Locate the cell with the specified text and output its (x, y) center coordinate. 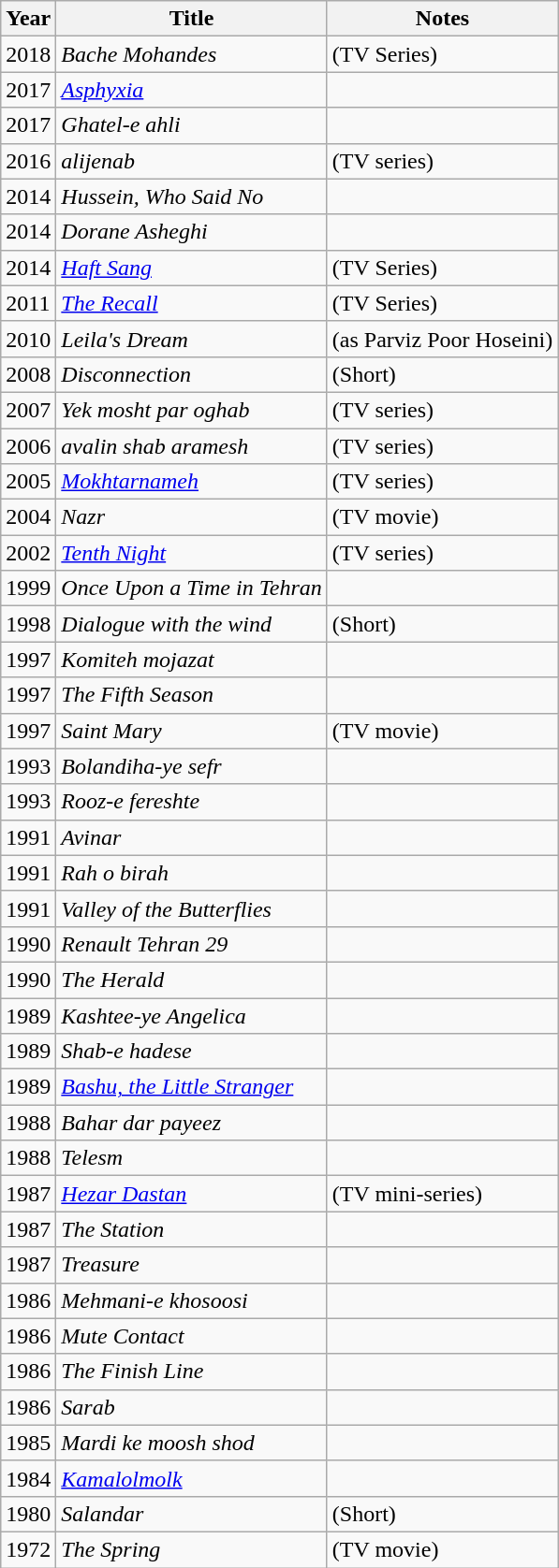
Treasure (192, 1265)
The Recall (192, 303)
Renault Tehran 29 (192, 944)
2004 (28, 517)
Dorane Asheghi (192, 232)
Bolandiha-ye sefr (192, 766)
Yek mosht par oghab (192, 410)
2018 (28, 54)
2008 (28, 374)
2011 (28, 303)
Mokhtarnameh (192, 482)
Mehmani-e khosoosi (192, 1300)
Mute Contact (192, 1336)
Rah o birah (192, 873)
Title (192, 19)
Sarab (192, 1407)
2002 (28, 553)
avalin shab aramesh (192, 446)
Nazr (192, 517)
Avinar (192, 837)
Kashtee-ye Angelica (192, 1015)
Ghatel-e ahli (192, 125)
Hussein, Who Said No (192, 196)
Year (28, 19)
(as Parviz Poor Hoseini) (442, 339)
Telesm (192, 1158)
Leila's Dream (192, 339)
Shab-e hadese (192, 1052)
alijenab (192, 161)
Salandar (192, 1514)
2006 (28, 446)
The Finish Line (192, 1372)
Kamalolmolk (192, 1478)
2010 (28, 339)
Saint Mary (192, 731)
Haft Sang (192, 268)
(TV mini-series) (442, 1194)
Asphyxia (192, 90)
The Spring (192, 1549)
1998 (28, 624)
1972 (28, 1549)
Disconnection (192, 374)
Notes (442, 19)
1985 (28, 1443)
2016 (28, 161)
Dialogue with the wind (192, 624)
2005 (28, 482)
The Fifth Season (192, 695)
Bahar dar payeez (192, 1123)
Tenth Night (192, 553)
Rooz-e fereshte (192, 802)
Bashu, the Little Stranger (192, 1087)
The Station (192, 1229)
Once Upon a Time in Tehran (192, 588)
1980 (28, 1514)
The Herald (192, 980)
Komiteh mojazat (192, 660)
1999 (28, 588)
Bache Mohandes (192, 54)
Mardi ke moosh shod (192, 1443)
Valley of the Butterflies (192, 908)
2007 (28, 410)
Hezar Dastan (192, 1194)
1984 (28, 1478)
